Find where the given text appears and provide that cell's center as [X, Y] coordinate. 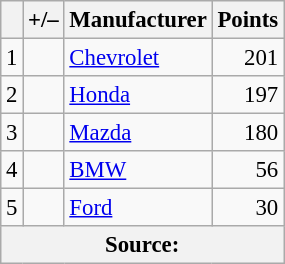
3 [12, 133]
201 [248, 58]
56 [248, 170]
1 [12, 58]
180 [248, 133]
197 [248, 95]
5 [12, 208]
BMW [138, 170]
Ford [138, 208]
Source: [142, 245]
Manufacturer [138, 20]
30 [248, 208]
Points [248, 20]
Chevrolet [138, 58]
2 [12, 95]
4 [12, 170]
+/– [44, 20]
Honda [138, 95]
Mazda [138, 133]
